Detect which cell encompasses the target text, then output its [X, Y] center coordinate. 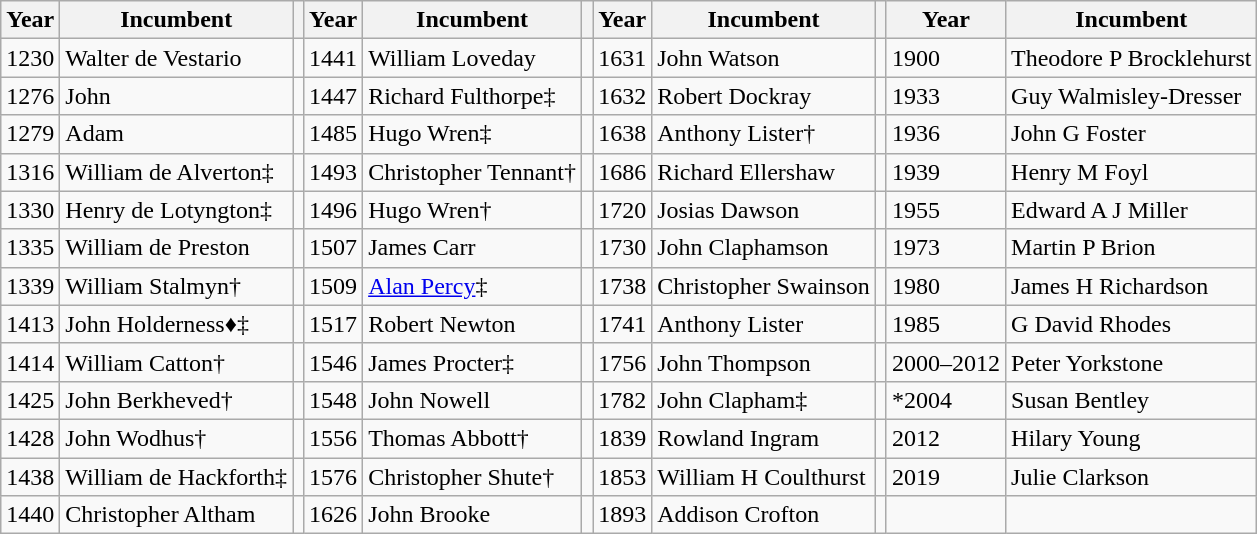
John Thompson [764, 362]
1933 [946, 96]
1985 [946, 324]
1425 [30, 400]
Christopher Altham [176, 515]
William H Coulthurst [764, 477]
Walter de Vestario [176, 58]
Robert Dockray [764, 96]
Richard Ellershaw [764, 172]
1853 [622, 477]
1546 [334, 362]
1441 [334, 58]
John Holderness♦‡ [176, 324]
1493 [334, 172]
Martin P Brion [1132, 248]
John [176, 96]
1413 [30, 324]
1576 [334, 477]
2012 [946, 438]
William Loveday [472, 58]
*2004 [946, 400]
James H Richardson [1132, 286]
1438 [30, 477]
Addison Crofton [764, 515]
Christopher Swainson [764, 286]
1496 [334, 210]
1638 [622, 134]
1507 [334, 248]
1230 [30, 58]
William Stalmyn† [176, 286]
1720 [622, 210]
1485 [334, 134]
William de Alverton‡ [176, 172]
1556 [334, 438]
1316 [30, 172]
John Watson [764, 58]
G David Rhodes [1132, 324]
Henry de Lotyngton‡ [176, 210]
John Brooke [472, 515]
1936 [946, 134]
Edward A J Miller [1132, 210]
1509 [334, 286]
John Wodhus† [176, 438]
1893 [622, 515]
1428 [30, 438]
1517 [334, 324]
John G Foster [1132, 134]
1414 [30, 362]
1447 [334, 96]
Hugo Wren‡ [472, 134]
1686 [622, 172]
1839 [622, 438]
1626 [334, 515]
Julie Clarkson [1132, 477]
Thomas Abbott† [472, 438]
Richard Fulthorpe‡ [472, 96]
John Clapham‡ [764, 400]
William de Hackforth‡ [176, 477]
1900 [946, 58]
1955 [946, 210]
1741 [622, 324]
Susan Bentley [1132, 400]
1730 [622, 248]
Rowland Ingram [764, 438]
Alan Percy‡ [472, 286]
James Procter‡ [472, 362]
1756 [622, 362]
1738 [622, 286]
Josias Dawson [764, 210]
James Carr [472, 248]
Hugo Wren† [472, 210]
2000–2012 [946, 362]
1980 [946, 286]
Adam [176, 134]
William Catton† [176, 362]
1631 [622, 58]
Peter Yorkstone [1132, 362]
Christopher Tennant† [472, 172]
1548 [334, 400]
Henry M Foyl [1132, 172]
Hilary Young [1132, 438]
Theodore P Brocklehurst [1132, 58]
Anthony Lister† [764, 134]
1335 [30, 248]
Guy Walmisley-Dresser [1132, 96]
John Nowell [472, 400]
Anthony Lister [764, 324]
William de Preston [176, 248]
1440 [30, 515]
1632 [622, 96]
1339 [30, 286]
John Claphamson [764, 248]
1330 [30, 210]
1276 [30, 96]
1973 [946, 248]
1939 [946, 172]
1279 [30, 134]
Robert Newton [472, 324]
2019 [946, 477]
1782 [622, 400]
John Berkheved† [176, 400]
Christopher Shute† [472, 477]
